From the cell containing the given text, extract its center point as [X, Y] coordinate. 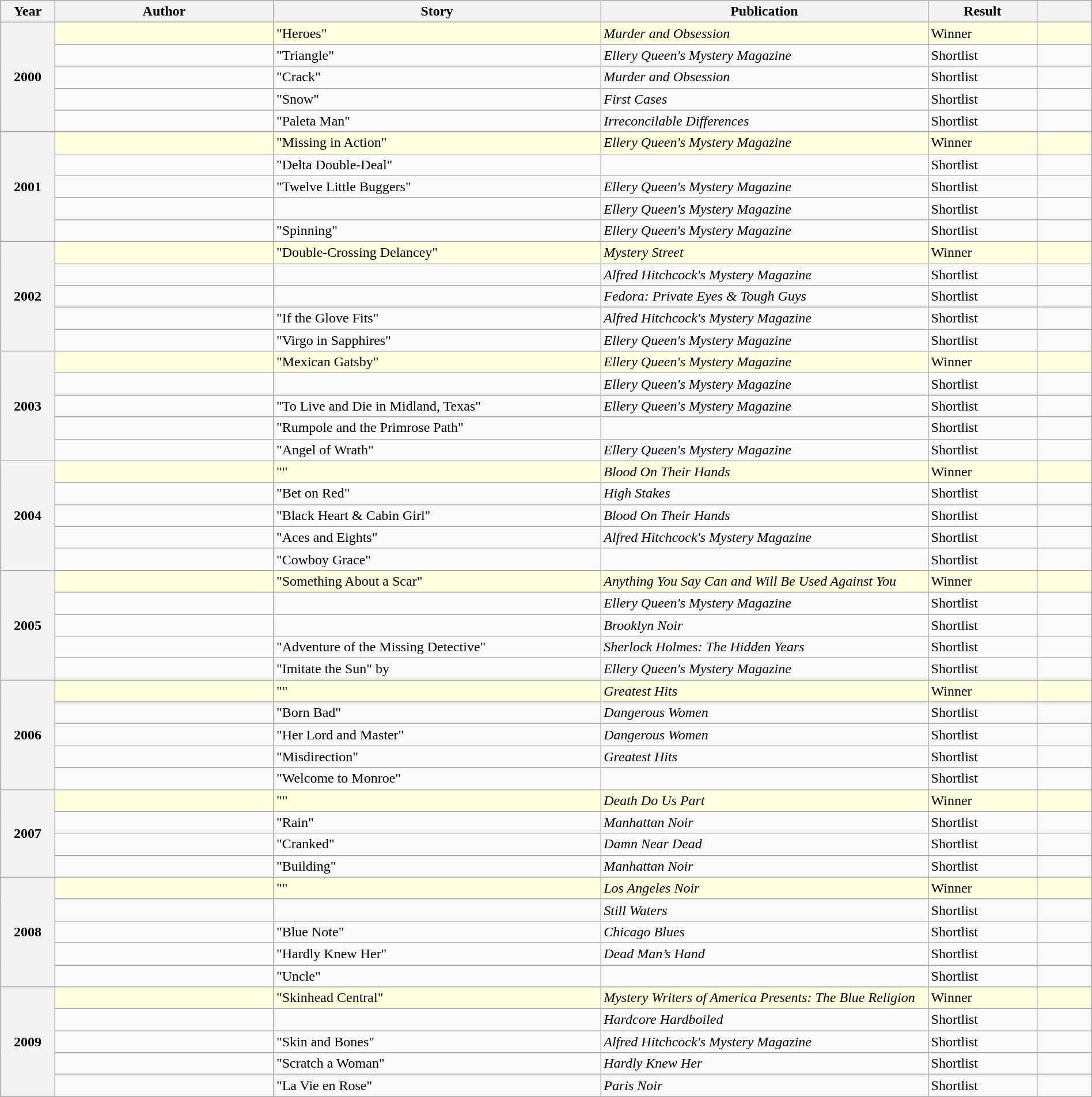
Hardly Knew Her [764, 1064]
Death Do Us Part [764, 800]
"Hardly Knew Her" [437, 954]
2008 [28, 932]
"Triangle" [437, 55]
"Scratch a Woman" [437, 1064]
"Building" [437, 866]
Result [983, 12]
"Blue Note" [437, 932]
"Heroes" [437, 33]
Hardcore Hardboiled [764, 1020]
"Her Lord and Master" [437, 735]
"To Live and Die in Midland, Texas" [437, 406]
"Cowboy Grace" [437, 559]
Publication [764, 12]
Chicago Blues [764, 932]
"Bet on Red" [437, 494]
"Cranked" [437, 844]
Fedora: Private Eyes & Tough Guys [764, 297]
"Rain" [437, 822]
"Double-Crossing Delancey" [437, 252]
"Adventure of the Missing Detective" [437, 647]
"Born Bad" [437, 713]
"If the Glove Fits" [437, 318]
"Skinhead Central" [437, 998]
Author [164, 12]
"Uncle" [437, 976]
"Mexican Gatsby" [437, 362]
"Black Heart & Cabin Girl" [437, 515]
"Misdirection" [437, 757]
"Paleta Man" [437, 121]
Still Waters [764, 910]
"Spinning" [437, 230]
"Delta Double-Deal" [437, 165]
Anything You Say Can and Will Be Used Against You [764, 581]
"Imitate the Sun" by [437, 669]
"Crack" [437, 77]
"La Vie en Rose" [437, 1085]
"Rumpole and the Primrose Path" [437, 428]
2009 [28, 1042]
Los Angeles Noir [764, 888]
Dead Man’s Hand [764, 954]
Damn Near Dead [764, 844]
2007 [28, 833]
2003 [28, 406]
Sherlock Holmes: The Hidden Years [764, 647]
Paris Noir [764, 1085]
"Skin and Bones" [437, 1042]
"Missing in Action" [437, 143]
2006 [28, 735]
"Welcome to Monroe" [437, 779]
"Snow" [437, 99]
2005 [28, 625]
Mystery Street [764, 252]
Irreconcilable Differences [764, 121]
Mystery Writers of America Presents: The Blue Religion [764, 998]
Brooklyn Noir [764, 625]
First Cases [764, 99]
"Aces and Eights" [437, 537]
Year [28, 12]
"Virgo in Sapphires" [437, 340]
"Angel of Wrath" [437, 450]
Story [437, 12]
2004 [28, 515]
"Something About a Scar" [437, 581]
2002 [28, 296]
2001 [28, 187]
High Stakes [764, 494]
"Twelve Little Buggers" [437, 187]
2000 [28, 77]
